Extract the [X, Y] coordinate from the center of the cell holding the provided text.  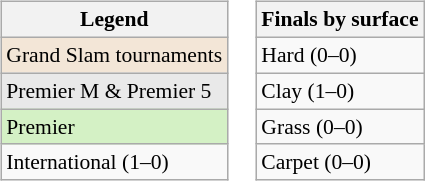
International (1–0) [114, 162]
Premier [114, 127]
Carpet (0–0) [340, 162]
Premier M & Premier 5 [114, 91]
Hard (0–0) [340, 55]
Finals by surface [340, 20]
Legend [114, 20]
Grand Slam tournaments [114, 55]
Grass (0–0) [340, 127]
Clay (1–0) [340, 91]
